For the text-containing cell, return its midpoint in [X, Y] coordinate format. 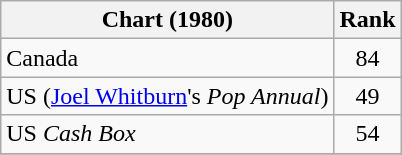
49 [368, 96]
US (Joel Whitburn's Pop Annual) [168, 96]
Canada [168, 58]
Rank [368, 20]
Chart (1980) [168, 20]
US Cash Box [168, 134]
54 [368, 134]
84 [368, 58]
